Provide the [x, y] coordinate of the cell's center where the given text is located.  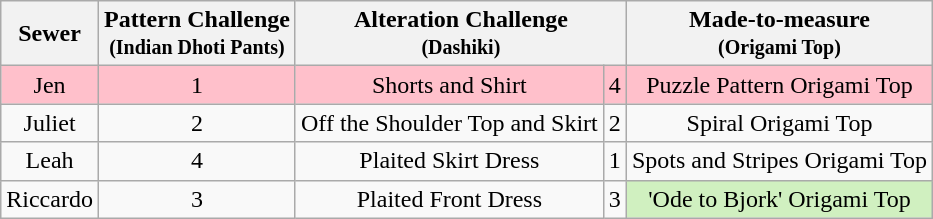
Spots and Stripes Origami Top [779, 161]
Shorts and Shirt [449, 85]
'Ode to Bjork' Origami Top [779, 199]
Pattern Challenge(Indian Dhoti Pants) [196, 34]
Riccardo [50, 199]
Off the Shoulder Top and Skirt [449, 123]
Juliet [50, 123]
Sewer [50, 34]
Plaited Front Dress [449, 199]
Puzzle Pattern Origami Top [779, 85]
Spiral Origami Top [779, 123]
Plaited Skirt Dress [449, 161]
Jen [50, 85]
Made-to-measure(Origami Top) [779, 34]
Alteration Challenge(Dashiki) [460, 34]
Leah [50, 161]
